Capture the cell that displays the provided text and extract its (X, Y) central coordinate. 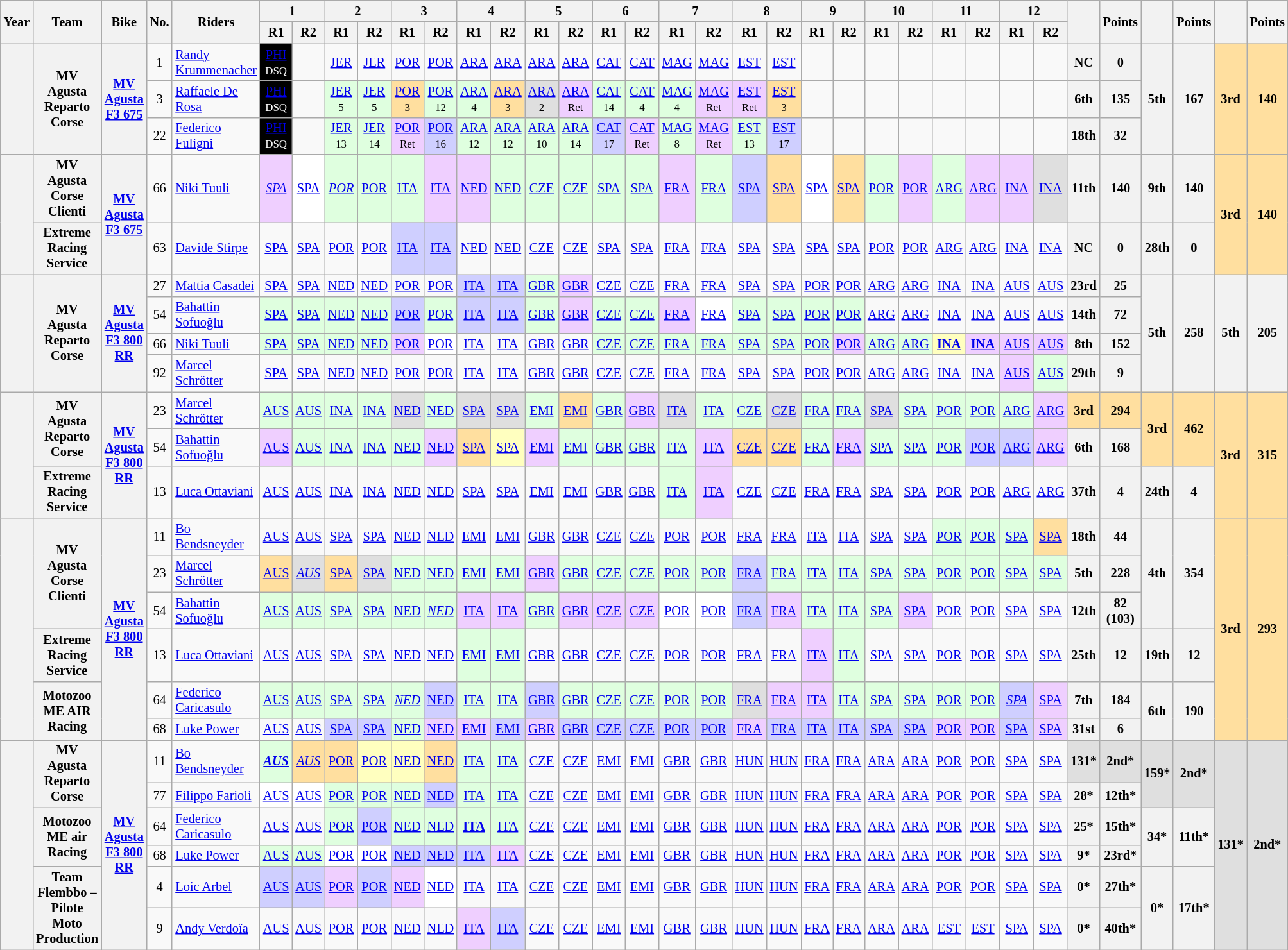
POR16 (441, 136)
CATRet (642, 136)
315 (1267, 455)
28th (1157, 248)
32 (1121, 136)
159* (1157, 774)
5 (558, 11)
ARARet (575, 99)
Motozoo ME air Racing (67, 836)
9th (1157, 189)
Team Flembbo – Pilote Moto Production (67, 908)
CAT14 (609, 99)
92 (160, 373)
72 (1121, 315)
CAT17 (609, 136)
MAG8 (676, 136)
Bike (125, 22)
Mattia Casadei (216, 285)
31st (1083, 729)
Motozoo ME AIR Racing (67, 711)
77 (160, 795)
ESTRet (750, 99)
EST17 (784, 136)
10 (898, 11)
40th* (1121, 929)
ARA4 (474, 99)
EST3 (784, 99)
22 (160, 136)
167 (1194, 99)
8 (767, 11)
JER13 (341, 136)
135 (1121, 99)
No. (160, 22)
28* (1083, 795)
CAT4 (642, 99)
25 (1121, 285)
4th (1157, 573)
Riders (216, 22)
294 (1121, 411)
293 (1267, 629)
Raffaele De Rosa (216, 99)
Davide Stirpe (216, 248)
11th* (1194, 836)
25th (1083, 655)
JER14 (374, 136)
Loic Arbel (216, 886)
205 (1267, 334)
ARA10 (542, 136)
82 (103) (1121, 611)
PORRet (408, 136)
152 (1121, 344)
14th (1083, 315)
44 (1121, 537)
POR12 (441, 99)
ARA14 (575, 136)
34* (1157, 836)
12th* (1121, 795)
17th* (1194, 908)
354 (1194, 573)
168 (1121, 447)
8th (1083, 344)
184 (1121, 700)
23rd (1083, 285)
37th (1083, 492)
23rd* (1121, 856)
27 (160, 285)
228 (1121, 573)
Year (17, 22)
2 (358, 11)
ARA3 (508, 99)
EST13 (750, 136)
19th (1157, 655)
MAG4 (676, 99)
POR3 (408, 99)
Randy Krummenacher (216, 62)
29th (1083, 373)
Andy Verdoïa (216, 929)
11th (1083, 189)
24th (1157, 492)
27th* (1121, 886)
7th (1083, 700)
Federico Fuligni (216, 136)
9* (1083, 856)
Team (67, 22)
25* (1083, 826)
190 (1194, 711)
462 (1194, 428)
7 (696, 11)
258 (1194, 334)
ARA2 (542, 99)
Filippo Farioli (216, 795)
12th (1083, 611)
63 (160, 248)
15th* (1121, 826)
